Return (X, Y) of the center of cell containing provided text 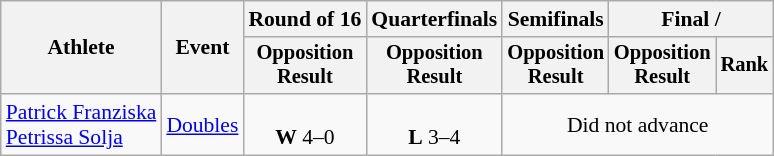
Event (202, 48)
Rank (745, 66)
Round of 16 (304, 19)
Quarterfinals (434, 19)
Did not advance (638, 124)
Final / (691, 19)
L 3–4 (434, 124)
Doubles (202, 124)
Semifinals (556, 19)
Patrick FranziskaPetrissa Solja (82, 124)
W 4–0 (304, 124)
Athlete (82, 48)
